Capture the cell that displays the provided text and extract its (x, y) central coordinate. 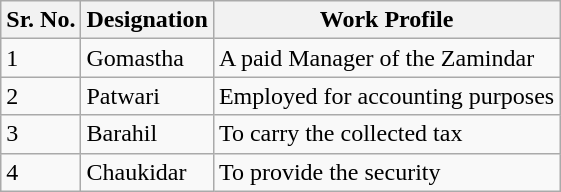
Work Profile (386, 20)
Gomastha (147, 58)
1 (41, 58)
Barahil (147, 134)
3 (41, 134)
Designation (147, 20)
Employed for accounting purposes (386, 96)
2 (41, 96)
Patwari (147, 96)
A paid Manager of the Zamindar (386, 58)
Sr. No. (41, 20)
Chaukidar (147, 172)
To provide the security (386, 172)
To carry the collected tax (386, 134)
4 (41, 172)
